Identify which cell holds the provided text, then report its (x, y) central coordinate. 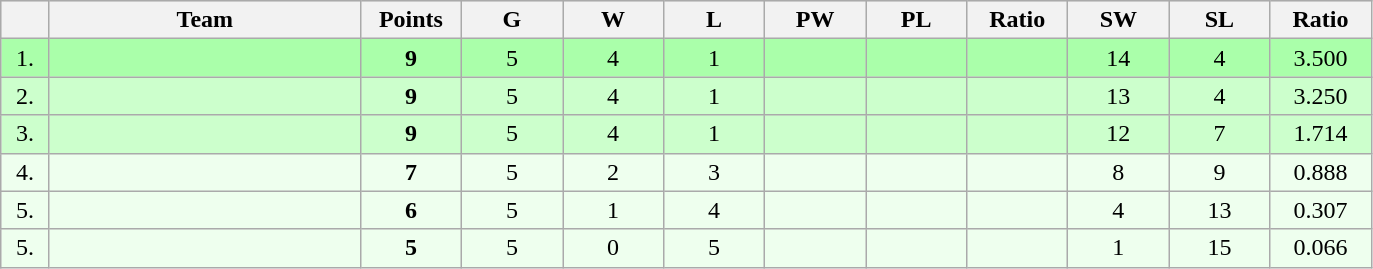
Points (410, 20)
PL (916, 20)
SW (1118, 20)
2. (26, 96)
0.307 (1320, 210)
3.500 (1320, 58)
3 (714, 172)
SL (1220, 20)
15 (1220, 248)
PW (816, 20)
1. (26, 58)
3.250 (1320, 96)
1.714 (1320, 134)
6 (410, 210)
3. (26, 134)
G (512, 20)
Team (204, 20)
0.888 (1320, 172)
L (714, 20)
14 (1118, 58)
0.066 (1320, 248)
2 (612, 172)
4. (26, 172)
12 (1118, 134)
W (612, 20)
0 (612, 248)
8 (1118, 172)
